Capture the cell that displays the provided text and extract its (X, Y) central coordinate. 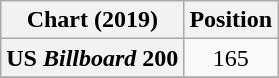
Position (231, 20)
Chart (2019) (92, 20)
165 (231, 58)
US Billboard 200 (92, 58)
